Provide the (X, Y) coordinate of the cell's center where the given text is located.  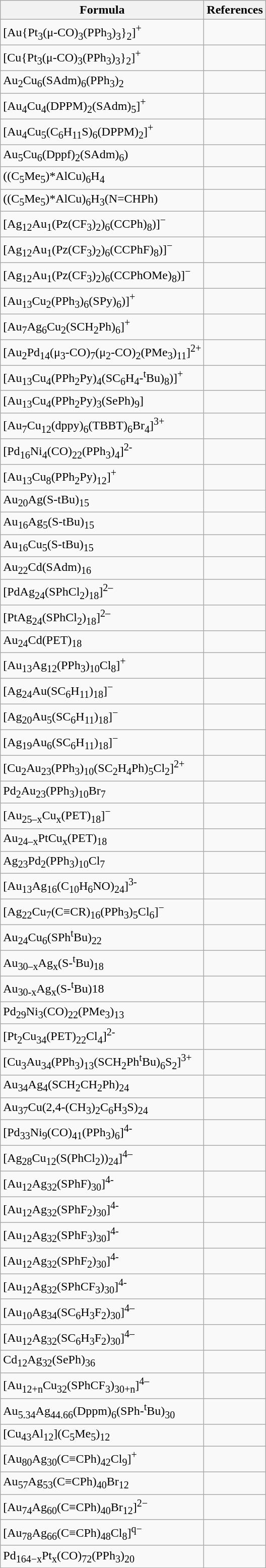
[Cu3Au34(PPh3)13(SCH2PhtBu)6S2]3+ (102, 1062)
[Cu43Al12](C5Me5)12 (102, 1435)
[Ag19Au6(SC6H11)18]− (102, 743)
Au5Cu6(Dppf)2(SAdm)6) (102, 155)
Au20Ag(S-tBu)15 (102, 501)
[Pd16Ni4(CO)22(PPh3)4]2- (102, 451)
[Ag24Au(SC6H11)18]− (102, 691)
Au24Cu6(SPhtBu)22 (102, 937)
[Ag12Au1(Pz(CF3)2)6(CCPhOMe)8)]− (102, 275)
[Cu2Au23(PPh3)10(SC2H4Ph)5Cl2]2+ (102, 768)
[Au13Cu4(PPh2Py)4(SC6H4-tBu)8)]+ (102, 378)
[Au2Pd14(μ3-CO)7(μ2-CO)2(PMe3)11]2+ (102, 353)
Cd12Ag32(SePh)36 (102, 1361)
[Au4Cu5(C6H11S)6(DPPM)2]+ (102, 132)
Au37Cu(2,4-(CH3)2C6H3S)24 (102, 1108)
[Au10Ag34(SC6H3F2)30]4– (102, 1312)
Au30–xAgx(S-tBu)18 (102, 963)
Pd2Au23(PPh3)10Br7 (102, 792)
[Au80Ag30(C≡CPh)42Cl9]+ (102, 1459)
Pd164−xPtx(CO)72(PPh3)20 (102, 1556)
[Au12Ag32(SPhF)30]4- (102, 1184)
Au5.34Ag44.66(Dppm)6(SPh-tBu)30 (102, 1411)
[Ag20Au5(SC6H11)18]− (102, 716)
[Au12+nCu32(SPhCF3)30+n]4– (102, 1386)
[Ag12Au1(Pz(CF3)2)6(CCPh)8)]− (102, 225)
Au24Cd(PET)18 (102, 641)
Au57Ag53(C≡CPh)40Br12 (102, 1483)
((C5Me5)*AlCu)6H4 (102, 178)
Au2Cu6(SAdm)6(PPh3)2 (102, 82)
[Au12Ag32(SPhCF3)30]4- (102, 1287)
[Au25–xCux(PET)18]− (102, 816)
Au34Ag4(SCH2CH2Ph)24 (102, 1086)
[Au13Ag12(PPh3)10Cl8]+ (102, 666)
[Au78Ag66(C≡CPh)48Cl8]q− (102, 1533)
[Cu{Pt3(μ-CO)3(PPh3)3}2]+ (102, 58)
Au30-xAgx(S-tBu)18 (102, 989)
[Au74Ag60(C≡CPh)40Br12]2− (102, 1508)
[Pt2Cu34(PET)22Cl4]2- (102, 1037)
Au22Cd(SAdm)16 (102, 568)
[Au13Cu8(PPh2Py)12]+ (102, 477)
Au16Cu5(S-tBu)15 (102, 546)
[Au{Pt3(μ-CO)3(PPh3)3}2]+ (102, 32)
[Au13Cu4(PPh2Py)3(SePh)9] (102, 402)
Au24–xPtCux(PET)18 (102, 840)
[Au13Cu2(PPh3)6(SPy)6)]+ (102, 301)
[Au12Ag32(SPhF3)30]4- (102, 1235)
((C5Me5)*AlCu)6H3(N=CHPh) (102, 200)
Au16Ag5(S-tBu)15 (102, 524)
Formula (102, 10)
[PtAg24(SPhCl2)18]2– (102, 618)
References (235, 10)
[Ag22Cu7(C≡CR)16(PPh3)5Cl6]− (102, 912)
Ag23Pd2(PPh3)10Cl7 (102, 862)
[Pd33Ni9(CO)41(PPh3)6]4- (102, 1133)
[PdAg24(SPhCl2)18]2– (102, 593)
[Au4Cu4(DPPM)2(SAdm)5]+ (102, 106)
[Au13Ag16(C10H6NO)24]3- (102, 887)
[Au12Ag32(SC6H3F2)30]4– (102, 1337)
[Au7Cu12(dppy)6(TBBT)6Br4]3+ (102, 426)
[Au7Ag6Cu2(SCH2Ph)6]+ (102, 326)
Pd29Ni3(CO)22(PMe3)13 (102, 1013)
[Ag28Cu12(S(PhCl2))24]4– (102, 1158)
[Ag12Au1(Pz(CF3)2)6(CCPhF)8)]− (102, 250)
